Find where the given text appears and provide that cell's center as (x, y) coordinate. 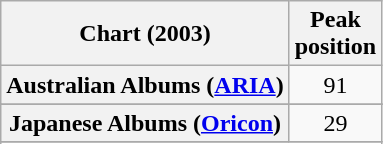
Peakposition (335, 34)
Australian Albums (ARIA) (145, 85)
Chart (2003) (145, 34)
29 (335, 123)
Japanese Albums (Oricon) (145, 123)
91 (335, 85)
